Provide the [X, Y] coordinate of the cell's center where the given text is located.  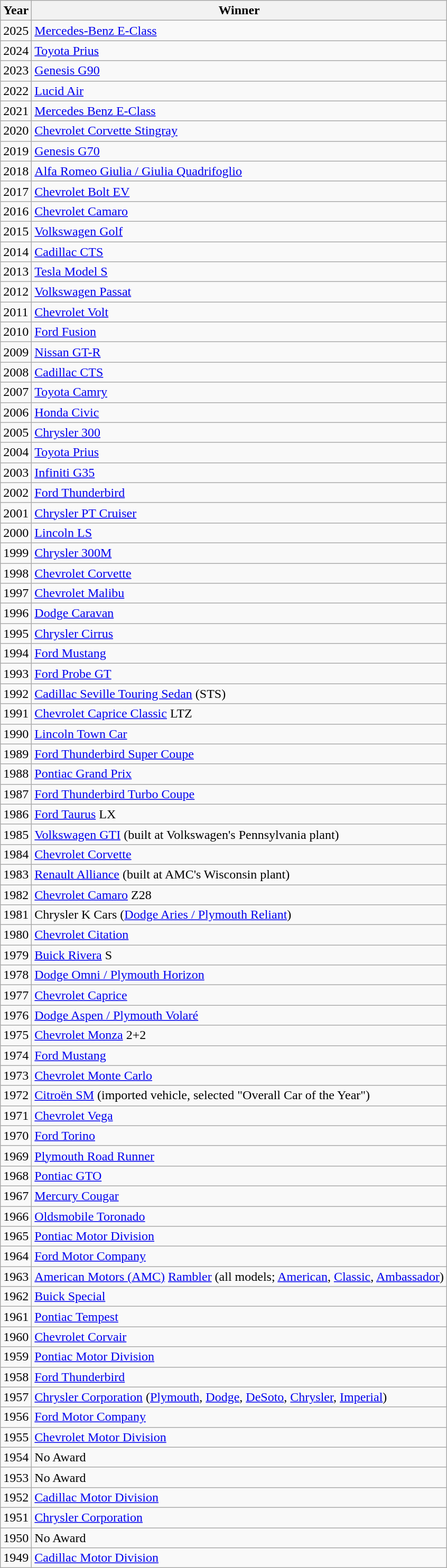
1977 [16, 995]
Buick Special [239, 1297]
Dodge Caravan [239, 613]
2012 [16, 292]
1970 [16, 1136]
1996 [16, 613]
1960 [16, 1337]
2006 [16, 412]
Ford Thunderbird Super Coupe [239, 754]
Chrysler 300M [239, 553]
Oldsmobile Toronado [239, 1216]
Year [16, 11]
1976 [16, 1015]
1958 [16, 1377]
1995 [16, 634]
1959 [16, 1357]
1985 [16, 834]
Chrysler Corporation (Plymouth, Dodge, DeSoto, Chrysler, Imperial) [239, 1397]
Chevrolet Caprice [239, 995]
2017 [16, 191]
1955 [16, 1437]
Ford Taurus LX [239, 814]
1952 [16, 1497]
2025 [16, 31]
1965 [16, 1236]
2008 [16, 372]
2010 [16, 332]
Ford Probe GT [239, 674]
1991 [16, 714]
2011 [16, 312]
Chevrolet Citation [239, 935]
Chevrolet Vega [239, 1116]
Mercedes Benz E-Class [239, 111]
Nissan GT-R [239, 352]
1966 [16, 1216]
2020 [16, 131]
Tesla Model S [239, 272]
2002 [16, 493]
1962 [16, 1297]
2003 [16, 473]
Toyota Camry [239, 392]
2019 [16, 151]
1951 [16, 1517]
Chevrolet Camaro Z28 [239, 895]
1980 [16, 935]
Chevrolet Corvette Stingray [239, 131]
1950 [16, 1538]
Chrysler K Cars (Dodge Aries / Plymouth Reliant) [239, 915]
1989 [16, 754]
1969 [16, 1156]
Infiniti G35 [239, 473]
2021 [16, 111]
2014 [16, 252]
Chrysler Cirrus [239, 634]
Genesis G90 [239, 71]
1978 [16, 975]
1998 [16, 573]
1954 [16, 1457]
Plymouth Road Runner [239, 1156]
2005 [16, 432]
Mercury Cougar [239, 1196]
1963 [16, 1277]
1999 [16, 553]
Ford Fusion [239, 332]
Chevrolet Motor Division [239, 1437]
1968 [16, 1176]
Chrysler 300 [239, 432]
Pontiac Grand Prix [239, 774]
2009 [16, 352]
Volkswagen GTI (built at Volkswagen's Pennsylvania plant) [239, 834]
Alfa Romeo Giulia / Giulia Quadrifoglio [239, 171]
Dodge Aspen / Plymouth Volaré [239, 1015]
Dodge Omni / Plymouth Horizon [239, 975]
2007 [16, 392]
Chrysler PT Cruiser [239, 513]
Renault Alliance (built at AMC's Wisconsin plant) [239, 874]
1973 [16, 1075]
1997 [16, 593]
Chevrolet Bolt EV [239, 191]
1994 [16, 654]
2023 [16, 71]
2000 [16, 533]
Chevrolet Camaro [239, 211]
1964 [16, 1257]
1984 [16, 854]
1949 [16, 1558]
Pontiac GTO [239, 1176]
1957 [16, 1397]
1972 [16, 1095]
1975 [16, 1035]
Chevrolet Monza 2+2 [239, 1035]
Pontiac Tempest [239, 1317]
2024 [16, 51]
1986 [16, 814]
2013 [16, 272]
2015 [16, 231]
1956 [16, 1417]
Volkswagen Passat [239, 292]
Winner [239, 11]
Lincoln LS [239, 533]
Chevrolet Volt [239, 312]
1979 [16, 955]
Chevrolet Monte Carlo [239, 1075]
1981 [16, 915]
2001 [16, 513]
2004 [16, 452]
1971 [16, 1116]
American Motors (AMC) Rambler (all models; American, Classic, Ambassador) [239, 1277]
2022 [16, 91]
Ford Torino [239, 1136]
Lincoln Town Car [239, 734]
1990 [16, 734]
Volkswagen Golf [239, 231]
1967 [16, 1196]
1988 [16, 774]
1987 [16, 794]
Mercedes-Benz E-Class [239, 31]
Buick Rivera S [239, 955]
1992 [16, 694]
Lucid Air [239, 91]
1974 [16, 1055]
Chrysler Corporation [239, 1517]
Citroën SM (imported vehicle, selected "Overall Car of the Year") [239, 1095]
1983 [16, 874]
Genesis G70 [239, 151]
Ford Thunderbird Turbo Coupe [239, 794]
2016 [16, 211]
Chevrolet Malibu [239, 593]
Cadillac Seville Touring Sedan (STS) [239, 694]
2018 [16, 171]
Honda Civic [239, 412]
1961 [16, 1317]
1953 [16, 1477]
Chevrolet Corvair [239, 1337]
Chevrolet Caprice Classic LTZ [239, 714]
1993 [16, 674]
1982 [16, 895]
